From the cell containing the given text, extract its center point as [x, y] coordinate. 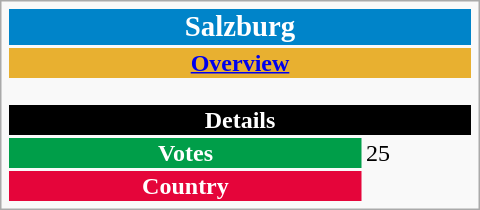
25 [418, 153]
Details [240, 120]
Salzburg [240, 27]
Country [185, 186]
Overview [240, 63]
Votes [185, 153]
